For the text-containing cell, return its midpoint in [x, y] coordinate format. 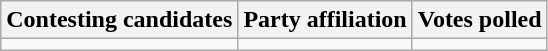
Contesting candidates [120, 20]
Party affiliation [325, 20]
Votes polled [480, 20]
